Identify which cell holds the provided text, then report its (X, Y) central coordinate. 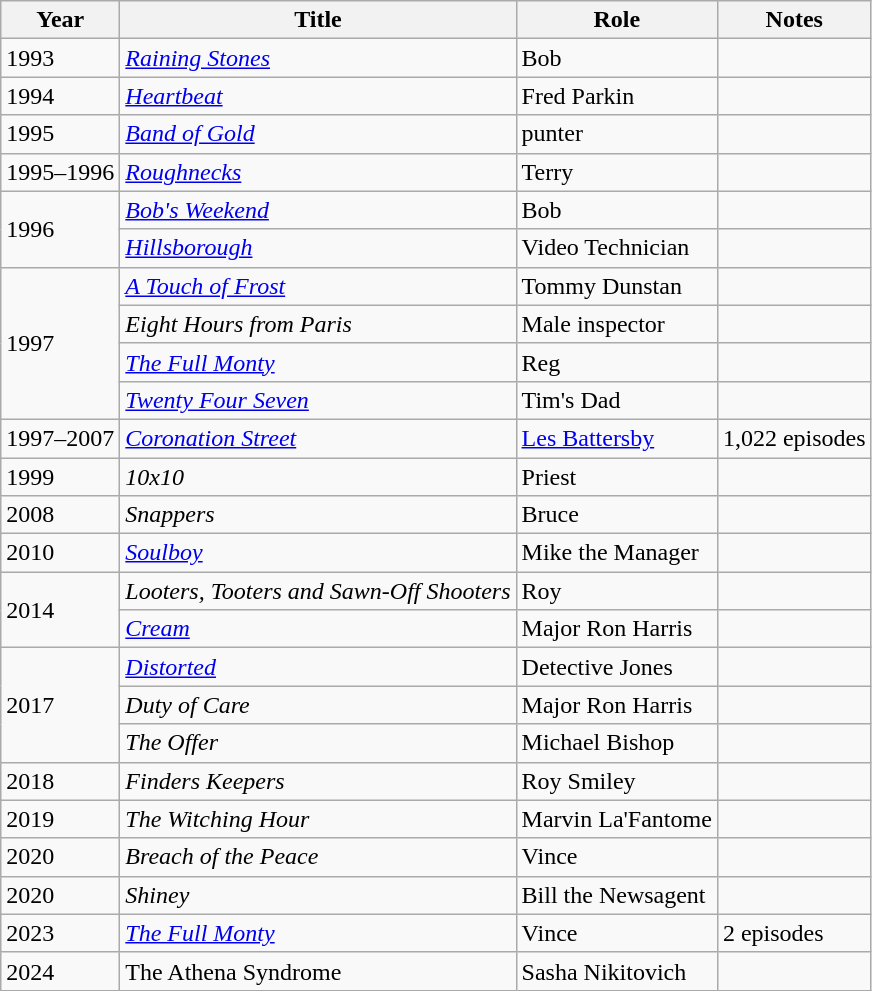
Video Technician (616, 248)
2024 (60, 971)
Mike the Manager (616, 553)
Title (318, 20)
Looters, Tooters and Sawn-Off Shooters (318, 591)
Duty of Care (318, 705)
Terry (616, 172)
Shiney (318, 895)
Reg (616, 362)
Eight Hours from Paris (318, 324)
Band of Gold (318, 134)
1997 (60, 343)
1996 (60, 229)
Bruce (616, 515)
Heartbeat (318, 96)
2019 (60, 819)
Michael Bishop (616, 743)
Raining Stones (318, 58)
Roughnecks (318, 172)
The Athena Syndrome (318, 971)
2023 (60, 933)
1997–2007 (60, 438)
2017 (60, 705)
Tommy Dunstan (616, 286)
2 episodes (794, 933)
punter (616, 134)
Sasha Nikitovich (616, 971)
Priest (616, 477)
Distorted (318, 667)
2014 (60, 610)
Bob's Weekend (318, 210)
Cream (318, 629)
1995 (60, 134)
Coronation Street (318, 438)
10x10 (318, 477)
2010 (60, 553)
Tim's Dad (616, 400)
Hillsborough (318, 248)
2008 (60, 515)
1,022 episodes (794, 438)
Soulboy (318, 553)
Roy Smiley (616, 781)
The Witching Hour (318, 819)
Fred Parkin (616, 96)
1993 (60, 58)
A Touch of Frost (318, 286)
2018 (60, 781)
Notes (794, 20)
Roy (616, 591)
Breach of the Peace (318, 857)
Finders Keepers (318, 781)
1994 (60, 96)
1995–1996 (60, 172)
Role (616, 20)
Male inspector (616, 324)
Snappers (318, 515)
Bill the Newsagent (616, 895)
Marvin La'Fantome (616, 819)
Twenty Four Seven (318, 400)
The Offer (318, 743)
Detective Jones (616, 667)
Year (60, 20)
Les Battersby (616, 438)
1999 (60, 477)
